Return the (X, Y) coordinate for the center point of the cell that contains the specified text.  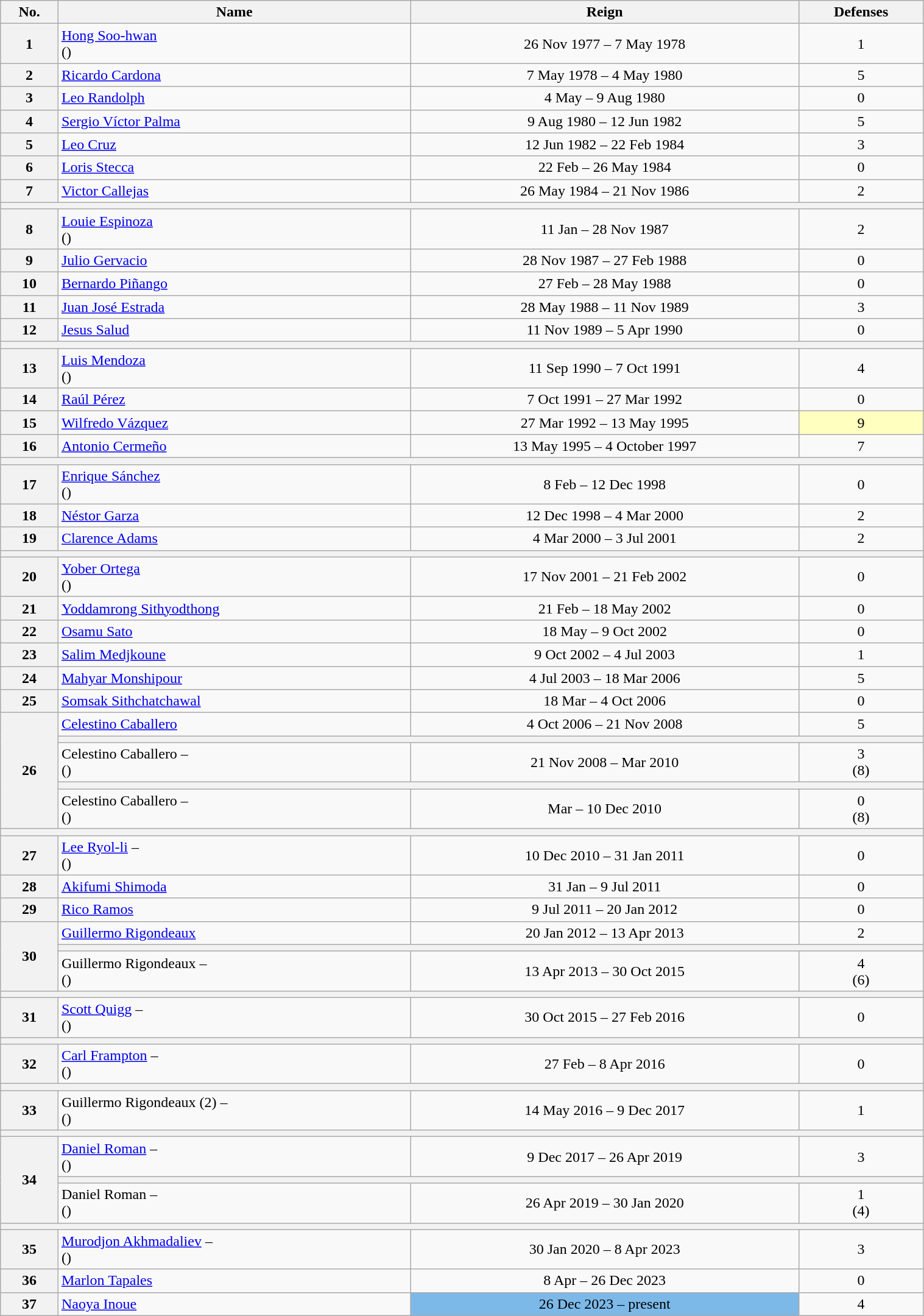
Antonio Cermeño (234, 446)
12 Jun 1982 – 22 Feb 1984 (604, 144)
28 (29, 886)
22 (29, 631)
Juan José Estrada (234, 306)
9 Jul 2011 – 20 Jan 2012 (604, 910)
Defenses (861, 12)
9 Oct 2002 – 4 Jul 2003 (604, 654)
30 Oct 2015 – 27 Feb 2016 (604, 1017)
10 Dec 2010 – 31 Jan 2011 (604, 855)
8 (29, 229)
Loris Stecca (234, 168)
12 (29, 330)
Guillermo Rigondeaux – () (234, 971)
9 Aug 1980 – 12 Jun 1982 (604, 121)
21 Feb – 18 May 2002 (604, 608)
Osamu Sato (234, 631)
11 Sep 1990 – 7 Oct 1991 (604, 368)
8 Feb – 12 Dec 1998 (604, 484)
Ricardo Cardona (234, 75)
Enrique Sánchez() (234, 484)
29 (29, 910)
Leo Cruz (234, 144)
26 (29, 771)
21 Nov 2008 – Mar 2010 (604, 763)
7 May 1978 – 4 May 1980 (604, 75)
18 Mar – 4 Oct 2006 (604, 701)
Yoddamrong Sithyodthong (234, 608)
18 May – 9 Oct 2002 (604, 631)
4 Jul 2003 – 18 Mar 2006 (604, 678)
28 May 1988 – 11 Nov 1989 (604, 306)
21 (29, 608)
Bernardo Piñango (234, 283)
Guillermo Rigondeaux (2) – () (234, 1110)
Carl Frampton – () (234, 1064)
32 (29, 1064)
Salim Medjkoune (234, 654)
31 Jan – 9 Jul 2011 (604, 886)
Victor Callejas (234, 191)
11 (29, 306)
10 (29, 283)
4 Mar 2000 – 3 Jul 2001 (604, 539)
30 Jan 2020 – 8 Apr 2023 (604, 1249)
Wilfredo Vázquez (234, 423)
20 Jan 2012 – 13 Apr 2013 (604, 933)
1(4) (861, 1203)
Lee Ryol-li – () (234, 855)
26 May 1984 – 21 Nov 1986 (604, 191)
22 Feb – 26 May 1984 (604, 168)
17 Nov 2001 – 21 Feb 2002 (604, 576)
Mar – 10 Dec 2010 (604, 809)
Julio Gervacio (234, 260)
15 (29, 423)
Guillermo Rigondeaux (234, 933)
27 Feb – 8 Apr 2016 (604, 1064)
30 (29, 956)
7 Oct 1991 – 27 Mar 1992 (604, 400)
Rico Ramos (234, 910)
Néstor Garza (234, 515)
Sergio Víctor Palma (234, 121)
Marlon Tapales (234, 1281)
14 May 2016 – 9 Dec 2017 (604, 1110)
Name (234, 12)
20 (29, 576)
Clarence Adams (234, 539)
Yober Ortega() (234, 576)
4(6) (861, 971)
24 (29, 678)
No. (29, 12)
27 Mar 1992 – 13 May 1995 (604, 423)
12 Dec 1998 – 4 Mar 2000 (604, 515)
31 (29, 1017)
Leo Randolph (234, 98)
35 (29, 1249)
26 Nov 1977 – 7 May 1978 (604, 44)
Somsak Sithchatchawal (234, 701)
Luis Mendoza() (234, 368)
37 (29, 1304)
4 Oct 2006 – 21 Nov 2008 (604, 724)
9 Dec 2017 – 26 Apr 2019 (604, 1156)
27 (29, 855)
Murodjon Akhmadaliev – () (234, 1249)
3(8) (861, 763)
Celestino Caballero (234, 724)
23 (29, 654)
Naoya Inoue (234, 1304)
Raúl Pérez (234, 400)
14 (29, 400)
26 Apr 2019 – 30 Jan 2020 (604, 1203)
17 (29, 484)
Reign (604, 12)
27 Feb – 28 May 1988 (604, 283)
18 (29, 515)
36 (29, 1281)
Mahyar Monshipour (234, 678)
Jesus Salud (234, 330)
13 Apr 2013 – 30 Oct 2015 (604, 971)
0(8) (861, 809)
4 May – 9 Aug 1980 (604, 98)
13 (29, 368)
33 (29, 1110)
Hong Soo-hwan() (234, 44)
34 (29, 1180)
6 (29, 168)
Scott Quigg – () (234, 1017)
11 Nov 1989 – 5 Apr 1990 (604, 330)
Louie Espinoza() (234, 229)
Akifumi Shimoda (234, 886)
13 May 1995 – 4 October 1997 (604, 446)
26 Dec 2023 – present (604, 1304)
28 Nov 1987 – 27 Feb 1988 (604, 260)
11 Jan – 28 Nov 1987 (604, 229)
16 (29, 446)
19 (29, 539)
8 Apr – 26 Dec 2023 (604, 1281)
25 (29, 701)
